Pinpoint the cell where the given text exists, returning its (x, y) midpoint coordinate. 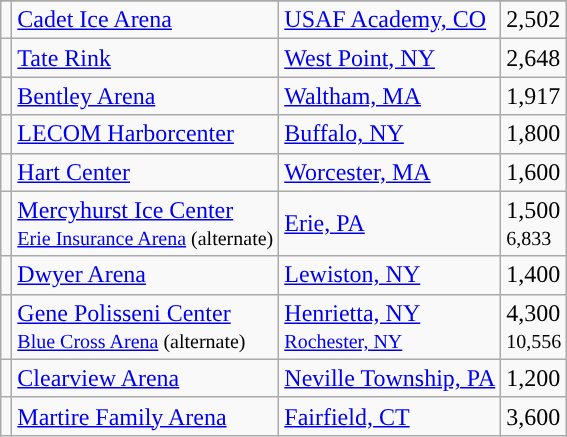
Lewiston, NY (390, 275)
Gene Polisseni CenterBlue Cross Arena (alternate) (146, 326)
Buffalo, NY (390, 134)
West Point, NY (390, 58)
Clearview Arena (146, 378)
1,917 (534, 96)
2,502 (534, 20)
1,5006,833 (534, 224)
LECOM Harborcenter (146, 134)
1,800 (534, 134)
Waltham, MA (390, 96)
2,648 (534, 58)
Martire Family Arena (146, 416)
Dwyer Arena (146, 275)
1,600 (534, 172)
Neville Township, PA (390, 378)
Erie, PA (390, 224)
Mercyhurst Ice CenterErie Insurance Arena (alternate) (146, 224)
USAF Academy, CO (390, 20)
4,30010,556 (534, 326)
Fairfield, CT (390, 416)
Cadet Ice Arena (146, 20)
1,200 (534, 378)
Tate Rink (146, 58)
Henrietta, NYRochester, NY (390, 326)
Hart Center (146, 172)
Worcester, MA (390, 172)
3,600 (534, 416)
1,400 (534, 275)
Bentley Arena (146, 96)
